For the text-containing cell, return its midpoint in (x, y) coordinate format. 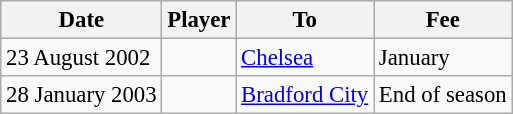
Chelsea (305, 58)
End of season (443, 95)
Player (199, 20)
To (305, 20)
January (443, 58)
28 January 2003 (82, 95)
23 August 2002 (82, 58)
Fee (443, 20)
Bradford City (305, 95)
Date (82, 20)
